Extract the (X, Y) coordinate from the center of the cell holding the provided text.  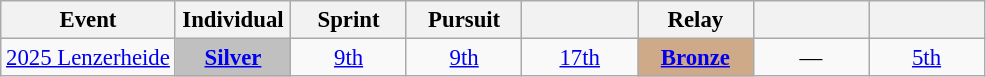
17th (580, 58)
Silver (233, 58)
2025 Lenzerheide (88, 58)
Event (88, 20)
Individual (233, 20)
Relay (696, 20)
5th (927, 58)
Bronze (696, 58)
— (811, 58)
Sprint (349, 20)
Pursuit (464, 20)
